Search for the cell housing the specified text and yield its (X, Y) center coordinate. 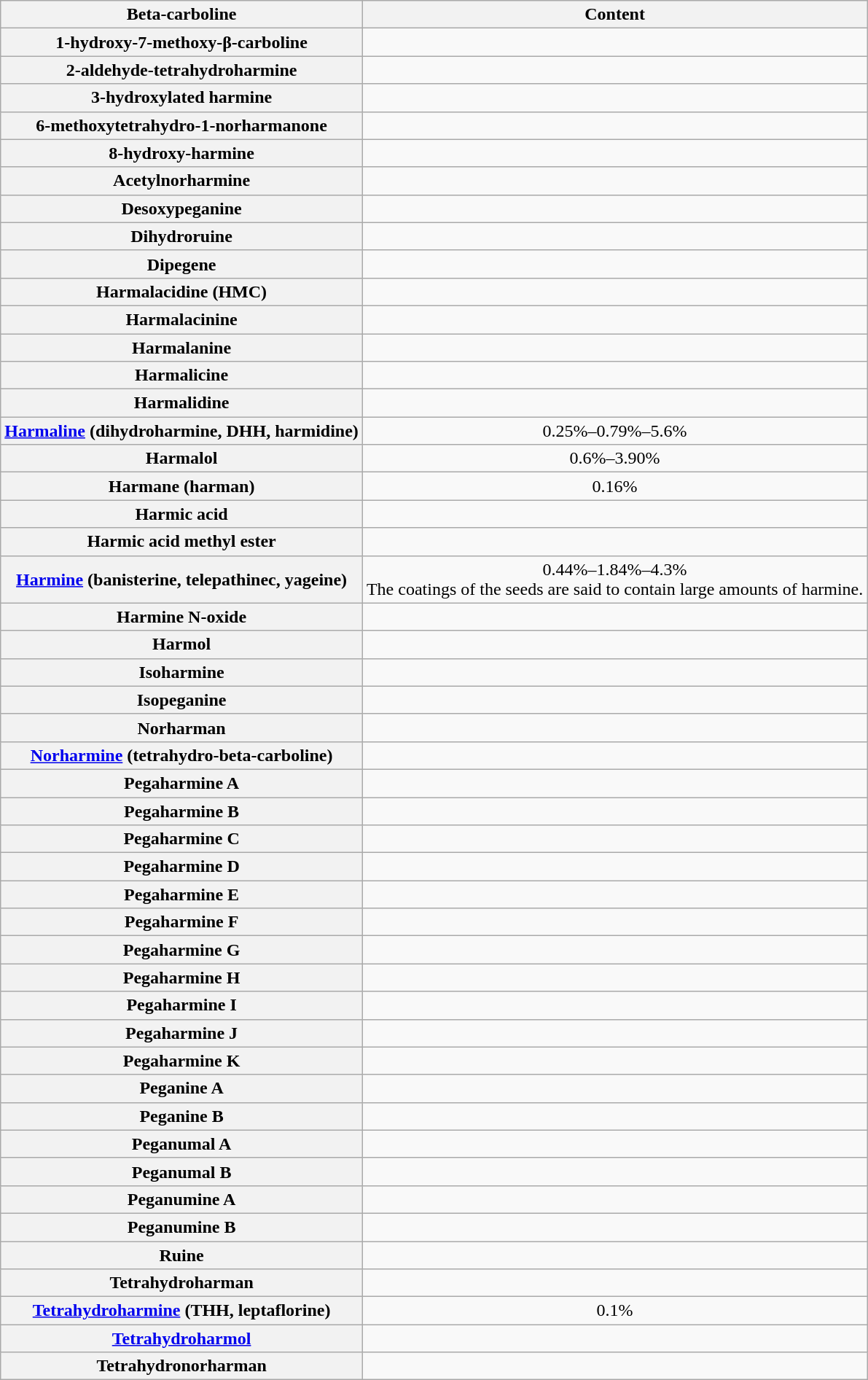
Pegaharmine B (182, 811)
Harmine (banisterine, telepathinec, yageine) (182, 579)
Harmalol (182, 459)
Tetrahydroharmine (THH, leptaflorine) (182, 1311)
Tetrahydroharman (182, 1283)
Pegaharmine H (182, 978)
Desoxypeganine (182, 208)
0.6%–3.90% (614, 459)
Peganumine A (182, 1199)
Peganumal A (182, 1144)
Harmalanine (182, 348)
Dipegene (182, 264)
Pegaharmine G (182, 950)
0.44%–1.84%–4.3%The coatings of the seeds are said to contain large amounts of harmine. (614, 579)
8-hydroxy-harmine (182, 153)
Peganumal B (182, 1172)
Norharmine (tetrahydro-beta-carboline) (182, 755)
Content (614, 15)
Harmalidine (182, 403)
Pegaharmine E (182, 894)
Harmalacidine (HMC) (182, 292)
Isopeganine (182, 700)
Norharman (182, 728)
Peganine A (182, 1088)
Acetylnorharmine (182, 181)
Pegaharmine C (182, 839)
Ruine (182, 1255)
0.1% (614, 1311)
0.25%–0.79%–5.6% (614, 431)
Pegaharmine K (182, 1061)
Pegaharmine A (182, 783)
Harmine N-oxide (182, 617)
Isoharmine (182, 672)
Beta-carboline (182, 15)
Harmalacinine (182, 319)
Harmalicine (182, 375)
Harmic acid methyl ester (182, 542)
1-hydroxy-7-methoxy-β-carboline (182, 42)
3-hydroxylated harmine (182, 98)
Harmane (harman) (182, 486)
6-methoxytetrahydro-1-norharmanone (182, 125)
Pegaharmine D (182, 867)
2-aldehyde-tetrahydroharmine (182, 70)
Dihydroruine (182, 236)
Pegaharmine F (182, 922)
Peganumine B (182, 1227)
Tetrahydronorharman (182, 1366)
Harmol (182, 644)
Harmaline (dihydroharmine, DHH, harmidine) (182, 431)
0.16% (614, 486)
Tetrahydroharmol (182, 1338)
Pegaharmine I (182, 1005)
Pegaharmine J (182, 1033)
Peganine B (182, 1116)
Harmic acid (182, 514)
